Identify which cell holds the provided text, then report its (x, y) central coordinate. 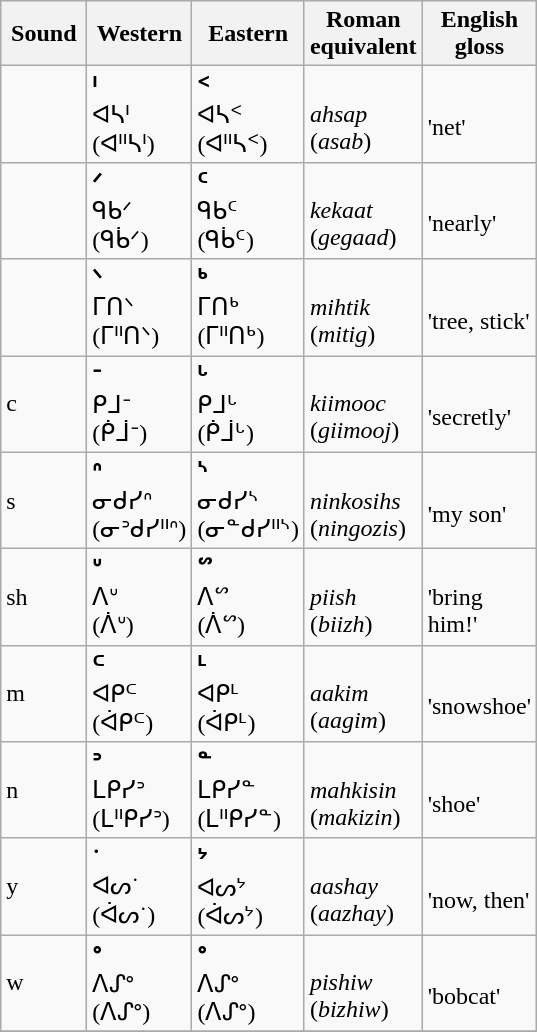
ninkosihs(ningozis) (363, 500)
Eastern (248, 34)
ᒼᐊᑭᒼ(ᐋᑭᒼ) (140, 694)
'net' (479, 114)
kiimooc(giimooj) (363, 404)
'nearly' (479, 210)
w (44, 984)
ᐡᐱᐡ(ᐲᐡ) (140, 598)
pishiw(bizhiw) (363, 984)
ᑉᐊᓴᑉ(ᐊᐦᓴᑉ) (248, 114)
'bobcat' (479, 984)
sh (44, 598)
'my son' (479, 500)
'secretly' (479, 404)
ᔥᐱᔥ(ᐲᔥ) (248, 598)
ᔾᐊᔕᔾ(ᐋᔕᔾ) (248, 886)
'tree, stick' (479, 308)
ᐠᒥᑎᐠ(ᒥᐦᑎᐠ) (140, 308)
mahkisin(makizin) (363, 790)
'bring him!' (479, 598)
ᐢᓂᑯᓯᐢ(ᓂᐣᑯᓯᐦᐢ) (140, 500)
ᒡᑭᒧᒡ(ᑮᒨᒡ) (248, 404)
Western (140, 34)
Roman equivalent (363, 34)
y (44, 886)
'snowshoe' (479, 694)
mihtik(mitig) (363, 308)
ᓐᒪᑭᓯᓐ(ᒪᐦᑭᓯᓐ) (248, 790)
ᐟᑫᑲᐟ(ᑫᑳᐟ) (140, 210)
ᑊᐊᓴᑊ(ᐊᐦᓴᑊ) (140, 114)
kekaat(gegaad) (363, 210)
'shoe' (479, 790)
aakim(aagim) (363, 694)
English gloss (479, 34)
˙ᐊᔕ˙(ᐋᔕ˙) (140, 886)
m (44, 694)
ᑦᑫᑲᑦ(ᑫᑳᑦ) (248, 210)
'now, then' (479, 886)
ᒃᒥᑎᒃ(ᒥᐦᑎᒃ) (248, 308)
ᐣᒪᑭᓯᐣ(ᒪᐦᑭᓯᐣ) (140, 790)
ᔅᓂᑯᓯᔅ(ᓂᓐᑯᓯᐦᔅ) (248, 500)
Sound (44, 34)
ᒻᐊᑭᒻ(ᐋᑭᒻ) (248, 694)
s (44, 500)
c (44, 404)
ᐨᑭᒧᐨ(ᑮᒨᐨ) (140, 404)
ahsap(asab) (363, 114)
piish(biizh) (363, 598)
n (44, 790)
aashay(aazhay) (363, 886)
